Determine the [X, Y] coordinate at the center of the cell enclosing the given text.  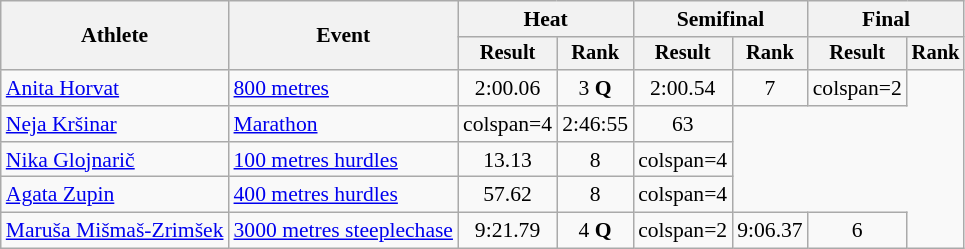
Nika Glojnarič [115, 160]
2:46:55 [595, 124]
400 metres hurdles [344, 195]
6 [858, 231]
Maruša Mišmaš-Zrimšek [115, 231]
3 Q [595, 88]
800 metres [344, 88]
4 Q [595, 231]
9:21.79 [508, 231]
Event [344, 36]
57.62 [508, 195]
9:06.37 [770, 231]
Semifinal [720, 19]
13.13 [508, 160]
100 metres hurdles [344, 160]
Anita Horvat [115, 88]
Agata Zupin [115, 195]
Athlete [115, 36]
Final [886, 19]
2:00.06 [508, 88]
Neja Kršinar [115, 124]
7 [770, 88]
3000 metres steeplechase [344, 231]
63 [682, 124]
Heat [546, 19]
2:00.54 [682, 88]
Marathon [344, 124]
